Output the [X, Y] coordinate of the center of the cell containing the given text.  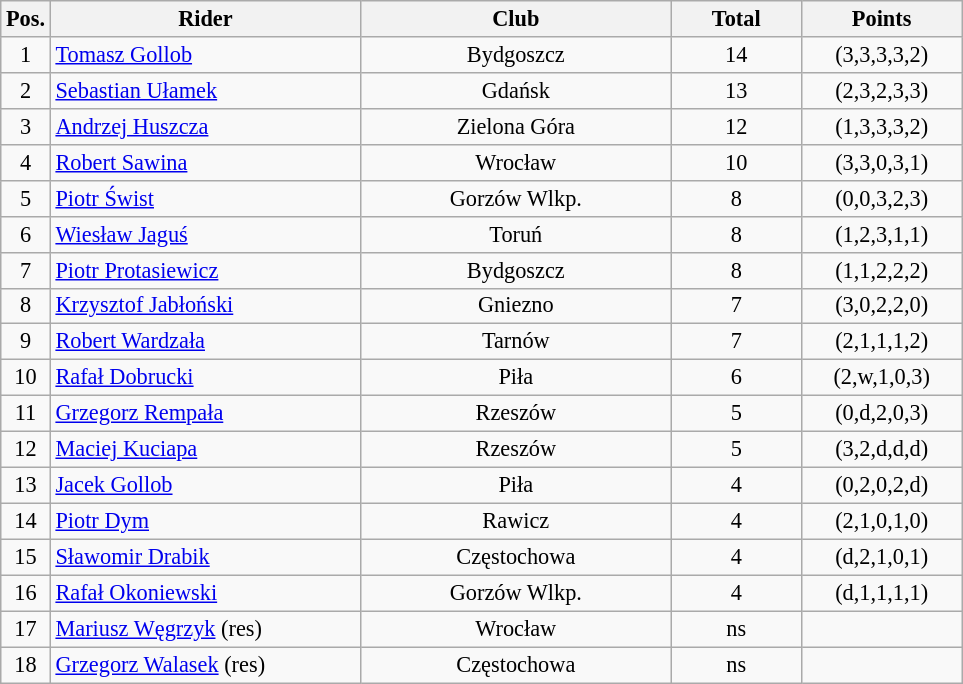
Piotr Dym [205, 521]
(2,w,1,0,3) [881, 378]
Points [881, 19]
(0,2,0,2,d) [881, 485]
Sławomir Drabik [205, 557]
(0,d,2,0,3) [881, 414]
Jacek Gollob [205, 485]
(1,3,3,3,2) [881, 126]
17 [26, 629]
Wiesław Jaguś [205, 234]
Gniezno [516, 306]
Sebastian Ułamek [205, 90]
3 [26, 126]
(0,0,3,2,3) [881, 198]
Grzegorz Rempała [205, 414]
Mariusz Węgrzyk (res) [205, 629]
Rawicz [516, 521]
Andrzej Huszcza [205, 126]
Gdańsk [516, 90]
(1,2,3,1,1) [881, 234]
(2,1,1,1,2) [881, 342]
(3,3,0,3,1) [881, 162]
Zielona Góra [516, 126]
Pos. [26, 19]
(2,3,2,3,3) [881, 90]
(3,0,2,2,0) [881, 306]
16 [26, 593]
Tarnów [516, 342]
Toruń [516, 234]
(2,1,0,1,0) [881, 521]
1 [26, 55]
Robert Wardzała [205, 342]
(3,3,3,3,2) [881, 55]
Piotr Świst [205, 198]
Rafał Dobrucki [205, 378]
Grzegorz Walasek (res) [205, 665]
Rafał Okoniewski [205, 593]
2 [26, 90]
11 [26, 414]
(d,1,1,1,1) [881, 593]
(d,2,1,0,1) [881, 557]
Tomasz Gollob [205, 55]
9 [26, 342]
15 [26, 557]
Piotr Protasiewicz [205, 270]
(3,2,d,d,d) [881, 450]
18 [26, 665]
Krzysztof Jabłoński [205, 306]
Maciej Kuciapa [205, 450]
Robert Sawina [205, 162]
Club [516, 19]
Total [736, 19]
Rider [205, 19]
(1,1,2,2,2) [881, 270]
